Scan for the cell matching the given text and deliver its [x, y] coordinate at center. 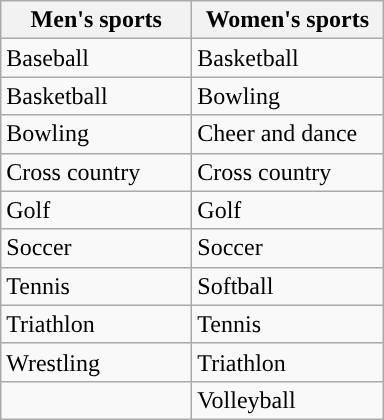
Softball [288, 286]
Men's sports [96, 20]
Volleyball [288, 400]
Women's sports [288, 20]
Cheer and dance [288, 134]
Baseball [96, 58]
Wrestling [96, 362]
